Pinpoint the cell where the given text exists, returning its (x, y) midpoint coordinate. 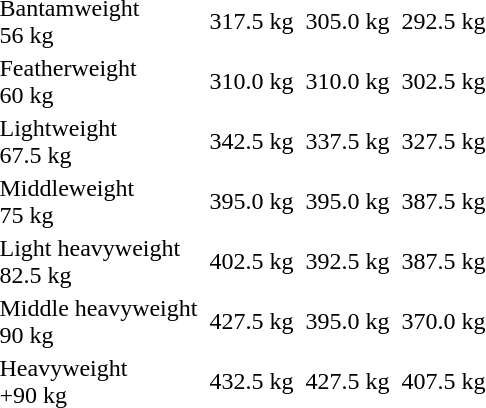
427.5 kg (252, 322)
337.5 kg (348, 142)
402.5 kg (252, 262)
342.5 kg (252, 142)
392.5 kg (348, 262)
